Search for the cell housing the specified text and yield its [x, y] center coordinate. 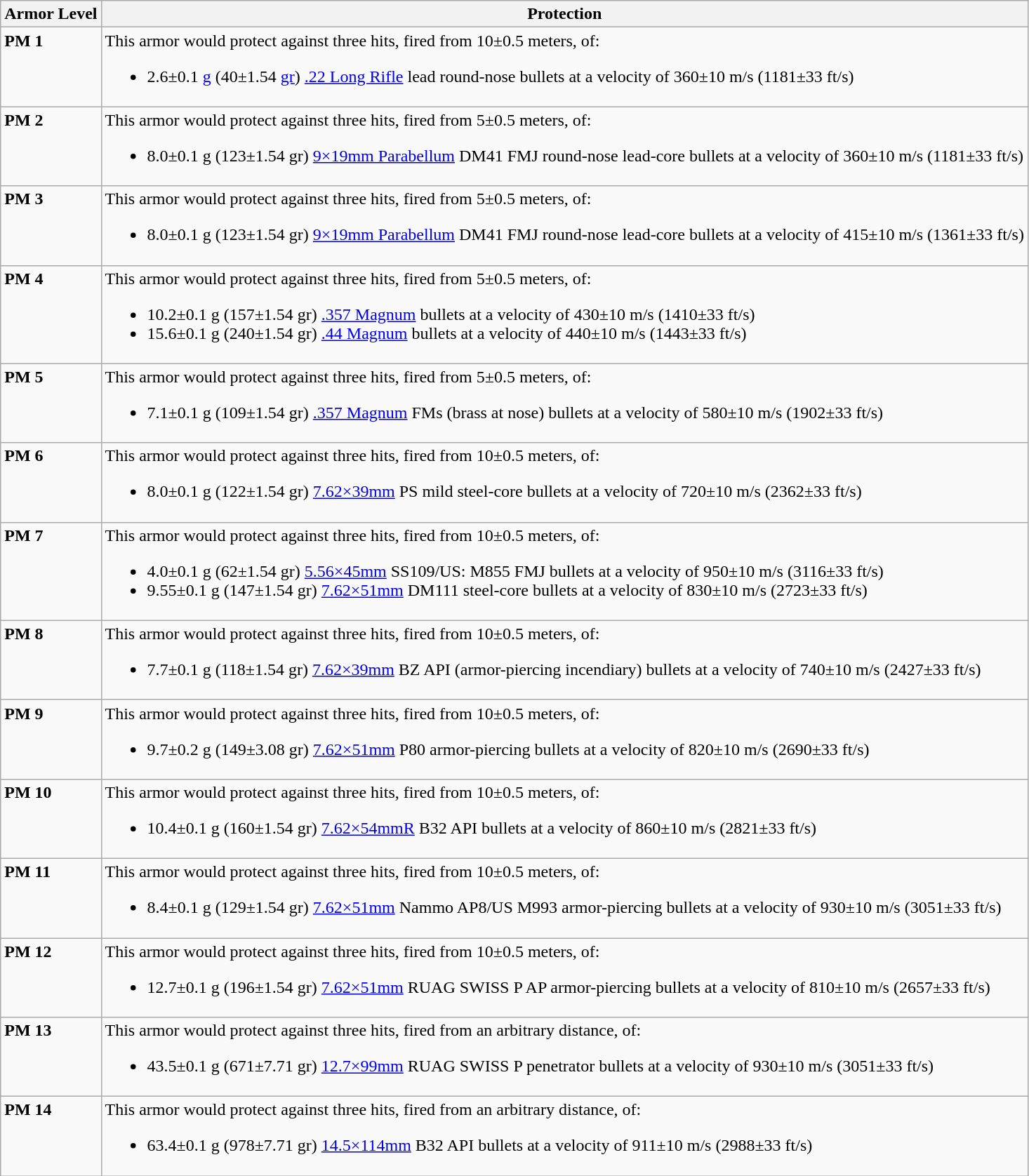
PM 7 [51, 571]
PM 11 [51, 898]
PM 10 [51, 818]
PM 9 [51, 740]
PM 5 [51, 403]
PM 1 [51, 67]
PM 12 [51, 977]
PM 14 [51, 1137]
PM 2 [51, 146]
PM 6 [51, 483]
PM 4 [51, 314]
Protection [564, 14]
PM 13 [51, 1057]
PM 3 [51, 226]
PM 8 [51, 660]
Armor Level [51, 14]
